From the cell containing the given text, extract its center point as [X, Y] coordinate. 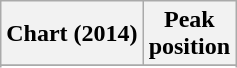
Peakposition [189, 34]
Chart (2014) [72, 34]
